Capture the cell that displays the provided text and extract its (X, Y) central coordinate. 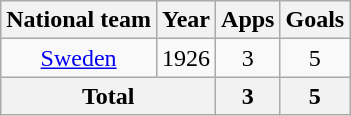
Apps (248, 20)
Total (108, 96)
Year (186, 20)
National team (79, 20)
1926 (186, 58)
Goals (315, 20)
Sweden (79, 58)
